Locate the cell with the specified text and output its [x, y] center coordinate. 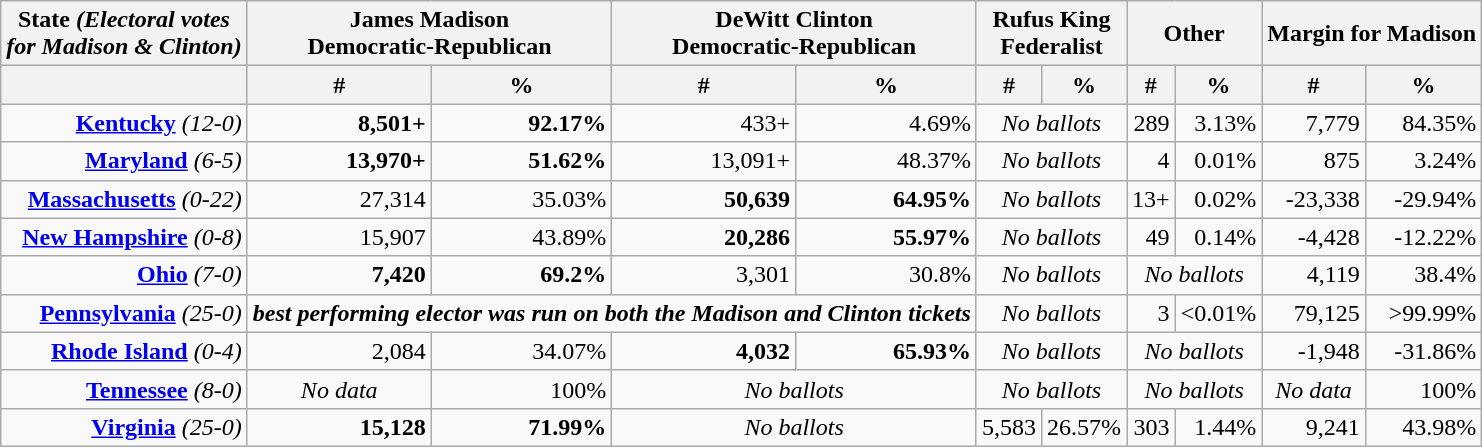
0.01% [1218, 161]
84.35% [1423, 123]
7,420 [339, 275]
Pennsylvania (25-0) [124, 313]
-4,428 [1314, 237]
13+ [1152, 199]
433+ [704, 123]
Tennessee (8-0) [124, 389]
49 [1152, 237]
Massachusetts (0-22) [124, 199]
3 [1152, 313]
-31.86% [1423, 351]
4,119 [1314, 275]
79,125 [1314, 313]
2,084 [339, 351]
-12.22% [1423, 237]
65.93% [886, 351]
0.02% [1218, 199]
3,301 [704, 275]
>99.99% [1423, 313]
3.24% [1423, 161]
55.97% [886, 237]
4 [1152, 161]
303 [1152, 427]
13,091+ [704, 161]
7,779 [1314, 123]
Other [1194, 34]
3.13% [1218, 123]
Kentucky (12-0) [124, 123]
DeWitt ClintonDemocratic-Republican [794, 34]
20,286 [704, 237]
34.07% [522, 351]
-23,338 [1314, 199]
15,128 [339, 427]
Margin for Madison [1372, 34]
71.99% [522, 427]
1.44% [1218, 427]
-1,948 [1314, 351]
30.8% [886, 275]
Rufus KingFederalist [1051, 34]
<0.01% [1218, 313]
50,639 [704, 199]
69.2% [522, 275]
4.69% [886, 123]
27,314 [339, 199]
48.37% [886, 161]
Ohio (7-0) [124, 275]
13,970+ [339, 161]
38.4% [1423, 275]
43.89% [522, 237]
Rhode Island (0-4) [124, 351]
26.57% [1084, 427]
8,501+ [339, 123]
0.14% [1218, 237]
35.03% [522, 199]
-29.94% [1423, 199]
James MadisonDemocratic-Republican [430, 34]
51.62% [522, 161]
New Hampshire (0-8) [124, 237]
best performing elector was run on both the Madison and Clinton tickets [612, 313]
4,032 [704, 351]
875 [1314, 161]
15,907 [339, 237]
State (Electoral votes for Madison & Clinton) [124, 34]
Virginia (25-0) [124, 427]
289 [1152, 123]
64.95% [886, 199]
9,241 [1314, 427]
43.98% [1423, 427]
5,583 [1008, 427]
Maryland (6-5) [124, 161]
92.17% [522, 123]
